For the text-containing cell, return its midpoint in [x, y] coordinate format. 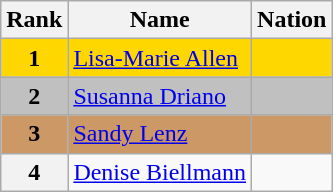
Nation [292, 20]
Rank [34, 20]
4 [34, 172]
3 [34, 134]
Lisa-Marie Allen [160, 58]
2 [34, 96]
Name [160, 20]
Denise Biellmann [160, 172]
Sandy Lenz [160, 134]
1 [34, 58]
Susanna Driano [160, 96]
